For the text-containing cell, return its midpoint in (X, Y) coordinate format. 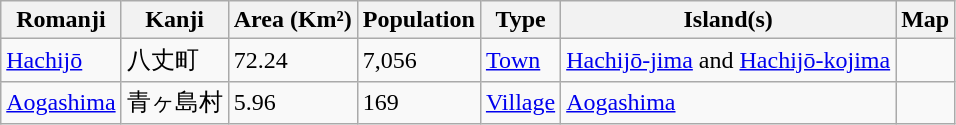
72.24 (292, 60)
Town (520, 60)
Hachijō-jima and Hachijō-kojima (728, 60)
Type (520, 20)
5.96 (292, 102)
八丈町 (174, 60)
Romanji (61, 20)
Map (926, 20)
Area (Km²) (292, 20)
Population (418, 20)
Hachijō (61, 60)
169 (418, 102)
青ヶ島村 (174, 102)
Kanji (174, 20)
7,056 (418, 60)
Village (520, 102)
Island(s) (728, 20)
